Locate the cell with the specified text and output its (X, Y) center coordinate. 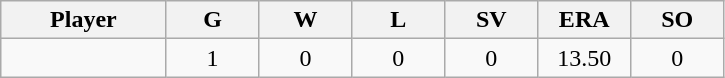
W (306, 20)
13.50 (584, 58)
SO (678, 20)
SV (492, 20)
G (212, 20)
1 (212, 58)
ERA (584, 20)
Player (84, 20)
L (398, 20)
